Find where the given text appears and provide that cell's center as [X, Y] coordinate. 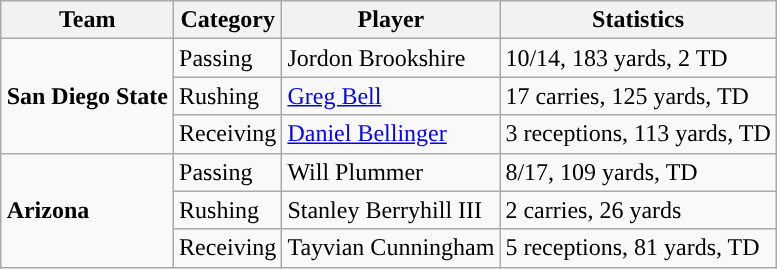
Tayvian Cunningham [391, 248]
5 receptions, 81 yards, TD [638, 248]
Will Plummer [391, 172]
Stanley Berryhill III [391, 210]
Daniel Bellinger [391, 134]
10/14, 183 yards, 2 TD [638, 58]
San Diego State [87, 96]
17 carries, 125 yards, TD [638, 96]
8/17, 109 yards, TD [638, 172]
Statistics [638, 20]
Jordon Brookshire [391, 58]
Greg Bell [391, 96]
Arizona [87, 210]
Category [228, 20]
3 receptions, 113 yards, TD [638, 134]
Team [87, 20]
Player [391, 20]
2 carries, 26 yards [638, 210]
